Extract the [x, y] coordinate from the center of the cell holding the provided text.  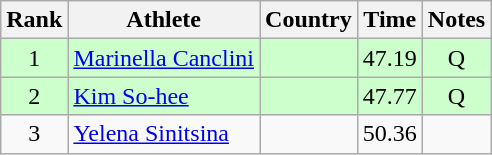
Country [309, 20]
47.19 [390, 58]
50.36 [390, 134]
Athlete [164, 20]
Marinella Canclini [164, 58]
Rank [34, 20]
Yelena Sinitsina [164, 134]
Kim So-hee [164, 96]
1 [34, 58]
2 [34, 96]
47.77 [390, 96]
Notes [456, 20]
Time [390, 20]
3 [34, 134]
